For the text-containing cell, return its midpoint in (x, y) coordinate format. 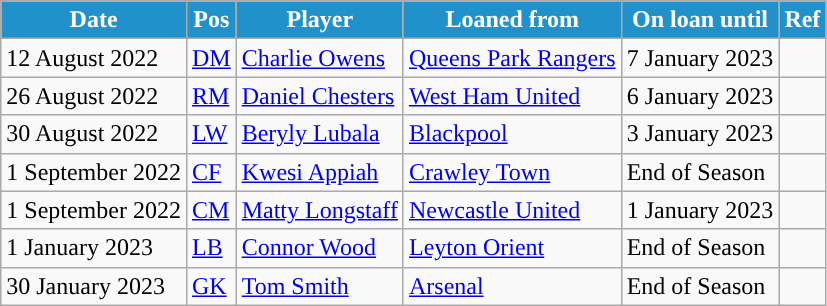
30 January 2023 (94, 286)
GK (211, 286)
West Ham United (512, 96)
LB (211, 248)
12 August 2022 (94, 58)
Crawley Town (512, 172)
7 January 2023 (700, 58)
Leyton Orient (512, 248)
CF (211, 172)
Charlie Owens (320, 58)
Queens Park Rangers (512, 58)
3 January 2023 (700, 134)
Date (94, 20)
LW (211, 134)
DM (211, 58)
Daniel Chesters (320, 96)
Player (320, 20)
Beryly Lubala (320, 134)
Blackpool (512, 134)
26 August 2022 (94, 96)
RM (211, 96)
Kwesi Appiah (320, 172)
Arsenal (512, 286)
Matty Longstaff (320, 210)
On loan until (700, 20)
6 January 2023 (700, 96)
Ref (802, 20)
Connor Wood (320, 248)
Tom Smith (320, 286)
Pos (211, 20)
Loaned from (512, 20)
CM (211, 210)
30 August 2022 (94, 134)
Newcastle United (512, 210)
